Capture the cell that displays the provided text and extract its [X, Y] central coordinate. 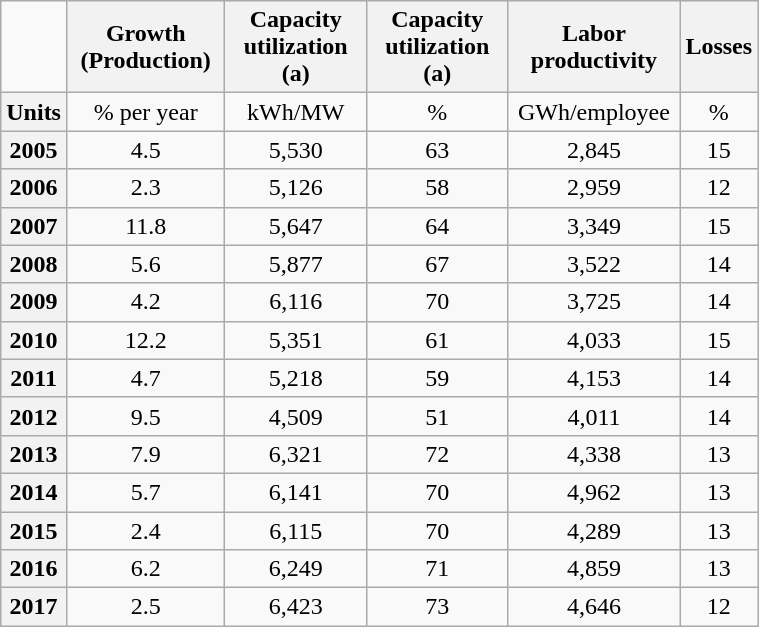
2012 [34, 416]
63 [437, 150]
5,218 [296, 378]
4,153 [594, 378]
kWh/MW [296, 112]
59 [437, 378]
61 [437, 340]
5,647 [296, 226]
Growth (Production) [145, 47]
11.8 [145, 226]
2008 [34, 264]
5.6 [145, 264]
7.9 [145, 454]
3,725 [594, 302]
4,289 [594, 531]
5,877 [296, 264]
5.7 [145, 492]
4,646 [594, 607]
2013 [34, 454]
4,033 [594, 340]
2017 [34, 607]
58 [437, 188]
6,423 [296, 607]
6,115 [296, 531]
4,859 [594, 569]
6,141 [296, 492]
% per year [145, 112]
Losses [719, 47]
4,011 [594, 416]
2.4 [145, 531]
6,321 [296, 454]
73 [437, 607]
GWh/employee [594, 112]
Units [34, 112]
2009 [34, 302]
2007 [34, 226]
2,845 [594, 150]
2015 [34, 531]
2006 [34, 188]
4,509 [296, 416]
4.2 [145, 302]
2014 [34, 492]
5,126 [296, 188]
64 [437, 226]
2011 [34, 378]
2.3 [145, 188]
51 [437, 416]
2,959 [594, 188]
4,962 [594, 492]
9.5 [145, 416]
4.5 [145, 150]
Labor productivity [594, 47]
2010 [34, 340]
3,349 [594, 226]
2.5 [145, 607]
6,249 [296, 569]
4.7 [145, 378]
2005 [34, 150]
5,351 [296, 340]
6,116 [296, 302]
4,338 [594, 454]
3,522 [594, 264]
2016 [34, 569]
67 [437, 264]
6.2 [145, 569]
72 [437, 454]
5,530 [296, 150]
71 [437, 569]
12.2 [145, 340]
